Search for the cell housing the specified text and yield its [X, Y] center coordinate. 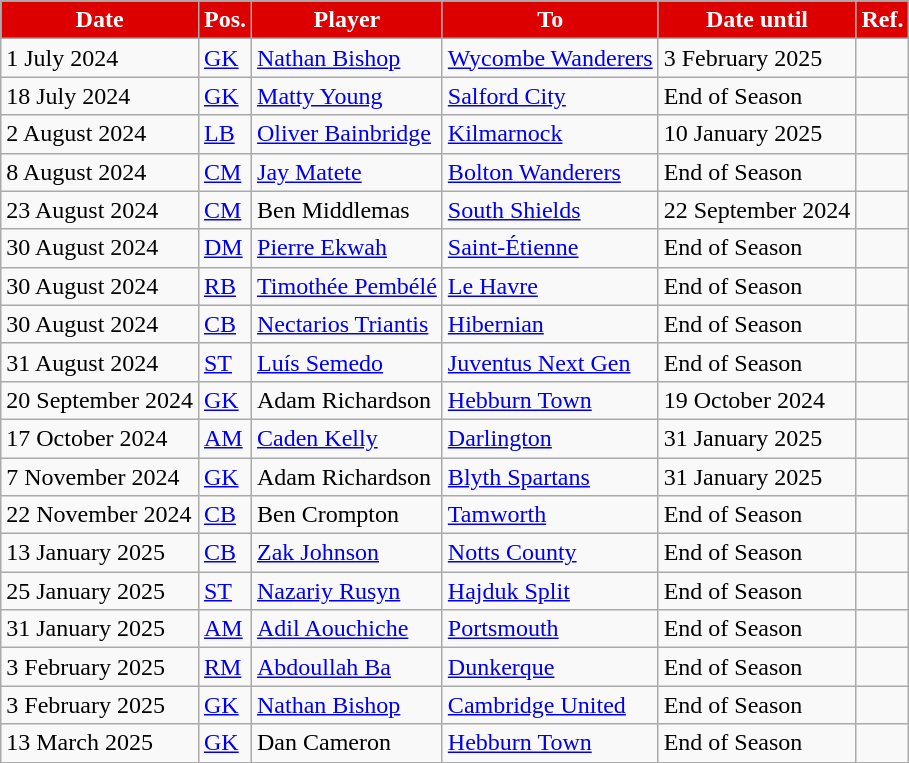
Saint-Étienne [550, 248]
Notts County [550, 553]
13 January 2025 [100, 553]
DM [224, 248]
Timothée Pembélé [348, 286]
Hajduk Split [550, 591]
Pos. [224, 20]
Nectarios Triantis [348, 324]
Bolton Wanderers [550, 172]
Zak Johnson [348, 553]
Kilmarnock [550, 134]
23 August 2024 [100, 210]
South Shields [550, 210]
Dan Cameron [348, 743]
Jay Matete [348, 172]
Abdoullah Ba [348, 667]
Cambridge United [550, 705]
7 November 2024 [100, 477]
Ben Crompton [348, 515]
Matty Young [348, 96]
Salford City [550, 96]
Adil Aouchiche [348, 629]
Blyth Spartans [550, 477]
Le Havre [550, 286]
25 January 2025 [100, 591]
31 August 2024 [100, 362]
Hibernian [550, 324]
10 January 2025 [757, 134]
2 August 2024 [100, 134]
Portsmouth [550, 629]
RM [224, 667]
Wycombe Wanderers [550, 58]
18 July 2024 [100, 96]
Luís Semedo [348, 362]
Tamworth [550, 515]
Oliver Bainbridge [348, 134]
LB [224, 134]
Caden Kelly [348, 438]
8 August 2024 [100, 172]
20 September 2024 [100, 400]
Player [348, 20]
Ref. [882, 20]
Juventus Next Gen [550, 362]
Darlington [550, 438]
Date until [757, 20]
Pierre Ekwah [348, 248]
To [550, 20]
22 September 2024 [757, 210]
Date [100, 20]
Nazariy Rusyn [348, 591]
13 March 2025 [100, 743]
17 October 2024 [100, 438]
22 November 2024 [100, 515]
Ben Middlemas [348, 210]
Dunkerque [550, 667]
1 July 2024 [100, 58]
19 October 2024 [757, 400]
RB [224, 286]
